Provide the [x, y] coordinate of the cell's center where the given text is located.  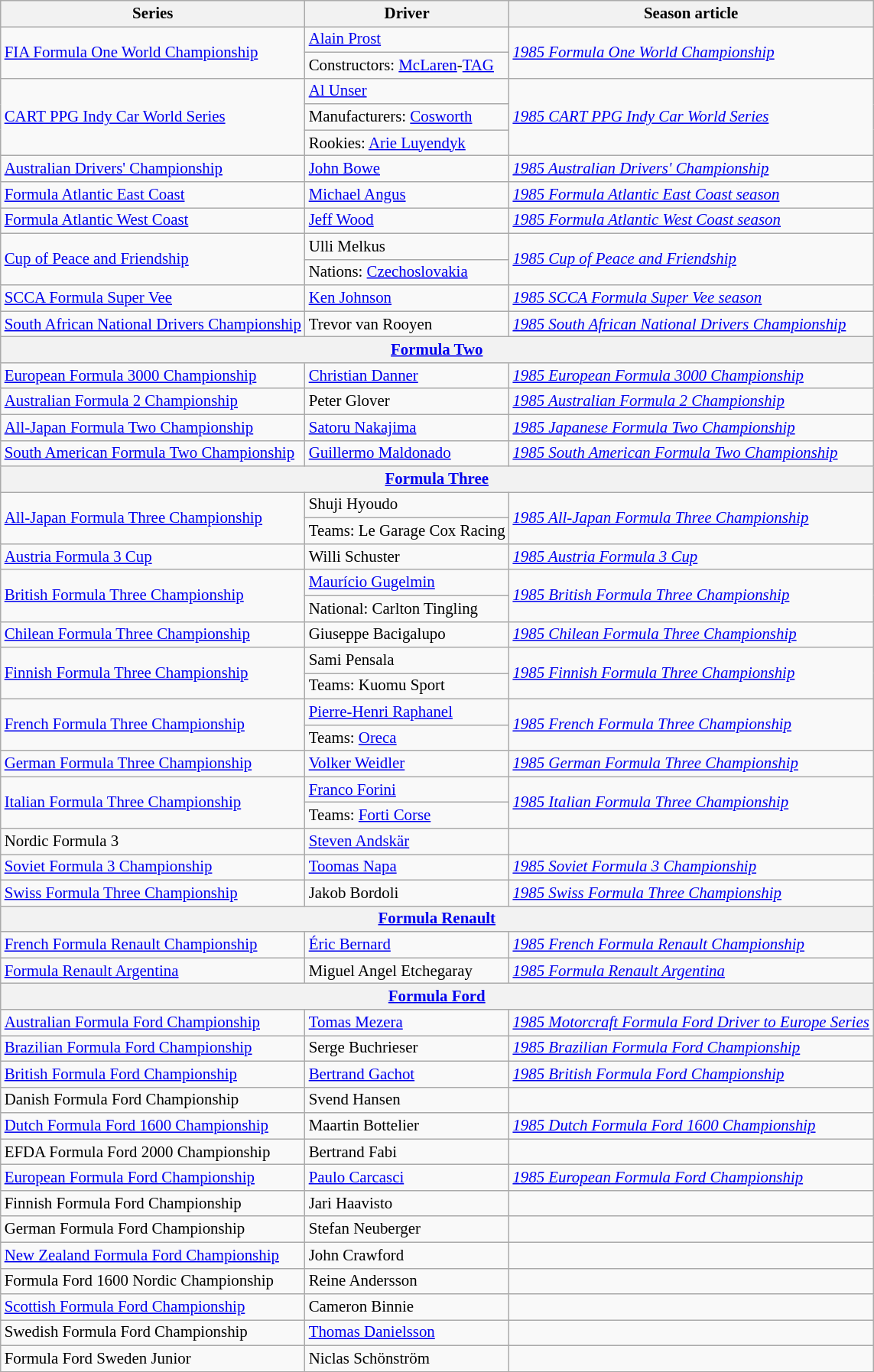
1985 French Formula Three Championship [690, 725]
1985 Australian Formula 2 Championship [690, 401]
Jeff Wood [407, 220]
1985 Austria Formula 3 Cup [690, 556]
Steven Andskär [407, 842]
1985 South American Formula Two Championship [690, 453]
Christian Danner [407, 375]
Trevor van Rooyen [407, 324]
German Formula Three Championship [153, 764]
1985 All-Japan Formula Three Championship [690, 518]
Finnish Formula Ford Championship [153, 1203]
Austria Formula 3 Cup [153, 556]
All-Japan Formula Two Championship [153, 427]
Soviet Formula 3 Championship [153, 868]
Jakob Bordoli [407, 893]
Guillermo Maldonado [407, 453]
Peter Glover [407, 401]
Brazilian Formula Ford Championship [153, 1048]
1985 SCCA Formula Super Vee season [690, 298]
Formula Ford 1600 Nordic Championship [153, 1281]
1985 Formula One World Championship [690, 52]
1985 British Formula Three Championship [690, 595]
1985 CART PPG Indy Car World Series [690, 117]
Michael Angus [407, 195]
1985 Cup of Peace and Friendship [690, 259]
Franco Forini [407, 790]
Alain Prost [407, 39]
Cameron Binnie [407, 1307]
South African National Drivers Championship [153, 324]
British Formula Three Championship [153, 595]
Manufacturers: Cosworth [407, 117]
Formula Two [437, 350]
Dutch Formula Ford 1600 Championship [153, 1126]
1985 French Formula Renault Championship [690, 945]
Paulo Carcasci [407, 1178]
Australian Formula 2 Championship [153, 401]
1985 Japanese Formula Two Championship [690, 427]
Nations: Czechoslovakia [407, 272]
Maurício Gugelmin [407, 582]
EFDA Formula Ford 2000 Championship [153, 1152]
Shuji Hyoudo [407, 505]
Teams: Le Garage Cox Racing [407, 531]
Stefan Neuberger [407, 1229]
Toomas Napa [407, 868]
Ken Johnson [407, 298]
Formula Renault [437, 919]
Miguel Angel Etchegaray [407, 971]
1985 Italian Formula Three Championship [690, 803]
1985 Brazilian Formula Ford Championship [690, 1048]
French Formula Three Championship [153, 725]
1985 South African National Drivers Championship [690, 324]
Formula Three [437, 479]
South American Formula Two Championship [153, 453]
1985 Formula Atlantic East Coast season [690, 195]
Ulli Melkus [407, 246]
FIA Formula One World Championship [153, 52]
SCCA Formula Super Vee [153, 298]
Satoru Nakajima [407, 427]
Scottish Formula Ford Championship [153, 1307]
1985 Swiss Formula Three Championship [690, 893]
National: Carlton Tingling [407, 608]
British Formula Ford Championship [153, 1074]
1985 Dutch Formula Ford 1600 Championship [690, 1126]
Formula Renault Argentina [153, 971]
1985 Chilean Formula Three Championship [690, 634]
Willi Schuster [407, 556]
Italian Formula Three Championship [153, 803]
1985 Motorcraft Formula Ford Driver to Europe Series [690, 1023]
German Formula Ford Championship [153, 1229]
1985 Formula Atlantic West Coast season [690, 220]
Bertrand Fabi [407, 1152]
Serge Buchrieser [407, 1048]
Chilean Formula Three Championship [153, 634]
Cup of Peace and Friendship [153, 259]
Teams: Kuomu Sport [407, 686]
Giuseppe Bacigalupo [407, 634]
Bertrand Gachot [407, 1074]
Volker Weidler [407, 764]
Finnish Formula Three Championship [153, 673]
Nordic Formula 3 [153, 842]
Tomas Mezera [407, 1023]
CART PPG Indy Car World Series [153, 117]
Series [153, 14]
New Zealand Formula Ford Championship [153, 1255]
Swiss Formula Three Championship [153, 893]
1985 European Formula 3000 Championship [690, 375]
Teams: Forti Corse [407, 816]
Constructors: McLaren-TAG [407, 65]
Teams: Oreca [407, 738]
1985 German Formula Three Championship [690, 764]
1985 Finnish Formula Three Championship [690, 673]
Al Unser [407, 91]
Australian Drivers' Championship [153, 169]
Danish Formula Ford Championship [153, 1100]
Thomas Danielsson [407, 1333]
Formula Ford Sweden Junior [153, 1359]
Svend Hansen [407, 1100]
European Formula 3000 Championship [153, 375]
Pierre-Henri Raphanel [407, 712]
1985 British Formula Ford Championship [690, 1074]
Season article [690, 14]
Rookies: Arie Luyendyk [407, 143]
Éric Bernard [407, 945]
Formula Atlantic West Coast [153, 220]
Swedish Formula Ford Championship [153, 1333]
Niclas Schönström [407, 1359]
1985 Australian Drivers' Championship [690, 169]
1985 European Formula Ford Championship [690, 1178]
John Bowe [407, 169]
Formula Atlantic East Coast [153, 195]
Jari Haavisto [407, 1203]
Sami Pensala [407, 660]
All-Japan Formula Three Championship [153, 518]
Formula Ford [437, 997]
1985 Soviet Formula 3 Championship [690, 868]
Australian Formula Ford Championship [153, 1023]
Reine Andersson [407, 1281]
French Formula Renault Championship [153, 945]
1985 Formula Renault Argentina [690, 971]
European Formula Ford Championship [153, 1178]
Maartin Bottelier [407, 1126]
John Crawford [407, 1255]
Driver [407, 14]
